Scan for the cell matching the given text and deliver its (X, Y) coordinate at center. 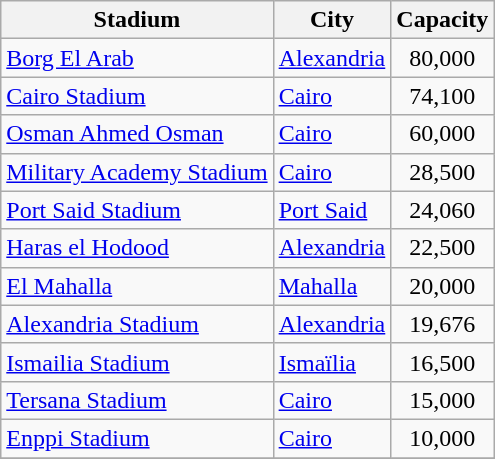
Ismaïlia (332, 362)
22,500 (442, 248)
74,100 (442, 96)
Capacity (442, 20)
Mahalla (332, 286)
24,060 (442, 210)
Cairo Stadium (137, 96)
Osman Ahmed Osman (137, 134)
20,000 (442, 286)
15,000 (442, 400)
10,000 (442, 438)
28,500 (442, 172)
Alexandria Stadium (137, 324)
Stadium (137, 20)
Enppi Stadium (137, 438)
80,000 (442, 58)
Tersana Stadium (137, 400)
City (332, 20)
Ismailia Stadium (137, 362)
Borg El Arab (137, 58)
Port Said (332, 210)
Military Academy Stadium (137, 172)
Port Said Stadium (137, 210)
16,500 (442, 362)
El Mahalla (137, 286)
60,000 (442, 134)
19,676 (442, 324)
Haras el Hodood (137, 248)
